Locate the cell with the specified text and output its [X, Y] center coordinate. 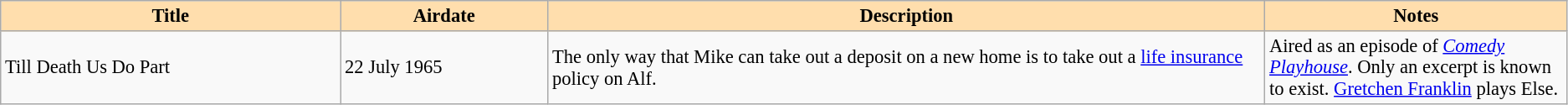
Airdate [444, 16]
22 July 1965 [444, 67]
The only way that Mike can take out a deposit on a new home is to take out a life insurance policy on Alf. [907, 67]
Till Death Us Do Part [171, 67]
Aired as an episode of Comedy Playhouse. Only an excerpt is known to exist. Gretchen Franklin plays Else. [1416, 67]
Notes [1416, 16]
Description [907, 16]
Title [171, 16]
